Determine the [x, y] coordinate at the center of the cell enclosing the given text.  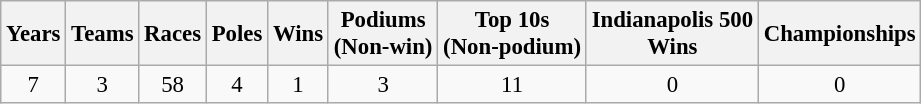
Podiums(Non-win) [382, 34]
Races [173, 34]
4 [236, 85]
Wins [298, 34]
Poles [236, 34]
1 [298, 85]
Indianapolis 500Wins [672, 34]
7 [34, 85]
Championships [840, 34]
Years [34, 34]
Top 10s(Non-podium) [512, 34]
11 [512, 85]
Teams [102, 34]
58 [173, 85]
